Return the [x, y] coordinate for the center point of the cell that contains the specified text.  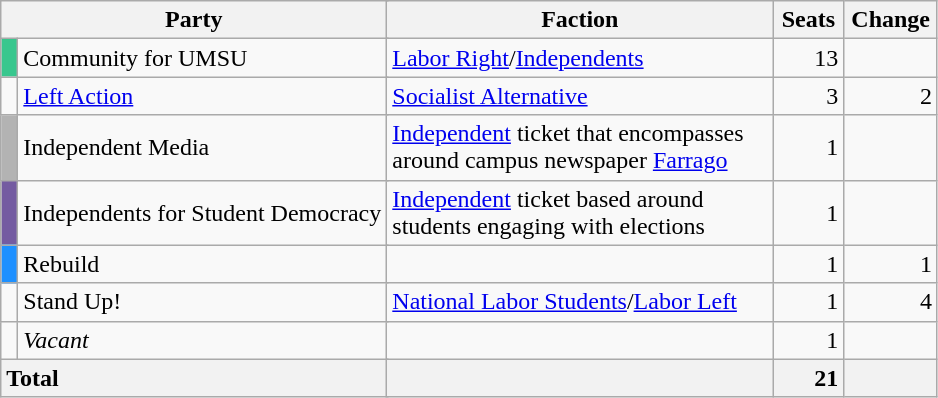
13 [808, 58]
Vacant [202, 340]
Party [194, 20]
Independent ticket based around students engaging with elections [580, 212]
Faction [580, 20]
Left Action [202, 96]
Community for UMSU [202, 58]
Rebuild [202, 264]
Labor Right/Independents [580, 58]
3 [808, 96]
Change [891, 20]
National Labor Students/Labor Left [580, 302]
Total [194, 378]
21 [808, 378]
4 [891, 302]
Independent Media [202, 148]
Seats [808, 20]
Independents for Student Democracy [202, 212]
Stand Up! [202, 302]
2 [891, 96]
Socialist Alternative [580, 96]
Independent ticket that encompasses around campus newspaper Farrago [580, 148]
